Identify which cell holds the provided text, then report its [x, y] central coordinate. 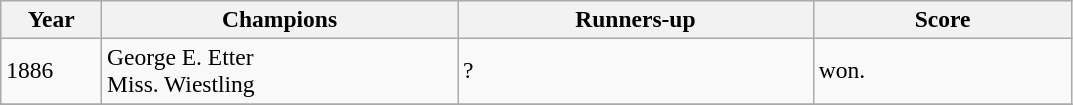
Runners-up [636, 19]
? [636, 70]
1886 [52, 70]
Champions [280, 19]
won. [942, 70]
George E. Etter Miss. Wiestling [280, 70]
Score [942, 19]
Year [52, 19]
